Extract the [x, y] coordinate from the center of the cell holding the provided text.  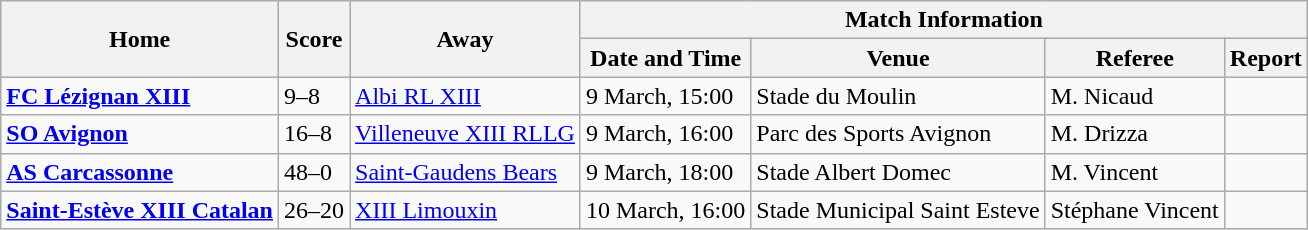
Match Information [944, 20]
Villeneuve XIII RLLG [466, 134]
Stade Albert Domec [898, 172]
Referee [1134, 58]
Venue [898, 58]
Stade Municipal Saint Esteve [898, 210]
XIII Limouxin [466, 210]
M. Nicaud [1134, 96]
Report [1266, 58]
M. Vincent [1134, 172]
Stade du Moulin [898, 96]
9 March, 18:00 [665, 172]
Saint-Gaudens Bears [466, 172]
Score [314, 39]
FC Lézignan XIII [140, 96]
M. Drizza [1134, 134]
9 March, 15:00 [665, 96]
SO Avignon [140, 134]
48–0 [314, 172]
Saint-Estève XIII Catalan [140, 210]
Parc des Sports Avignon [898, 134]
AS Carcassonne [140, 172]
Away [466, 39]
10 March, 16:00 [665, 210]
16–8 [314, 134]
9–8 [314, 96]
Home [140, 39]
9 March, 16:00 [665, 134]
Stéphane Vincent [1134, 210]
26–20 [314, 210]
Date and Time [665, 58]
Albi RL XIII [466, 96]
